Identify which cell holds the provided text, then report its (x, y) central coordinate. 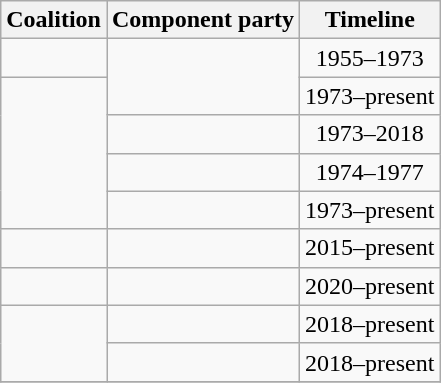
Component party (202, 20)
Timeline (370, 20)
2020–present (370, 286)
2015–present (370, 248)
Coalition (54, 20)
1973–2018 (370, 134)
1974–1977 (370, 172)
1955–1973 (370, 58)
